Return the (x, y) coordinate for the center point of the cell that contains the specified text.  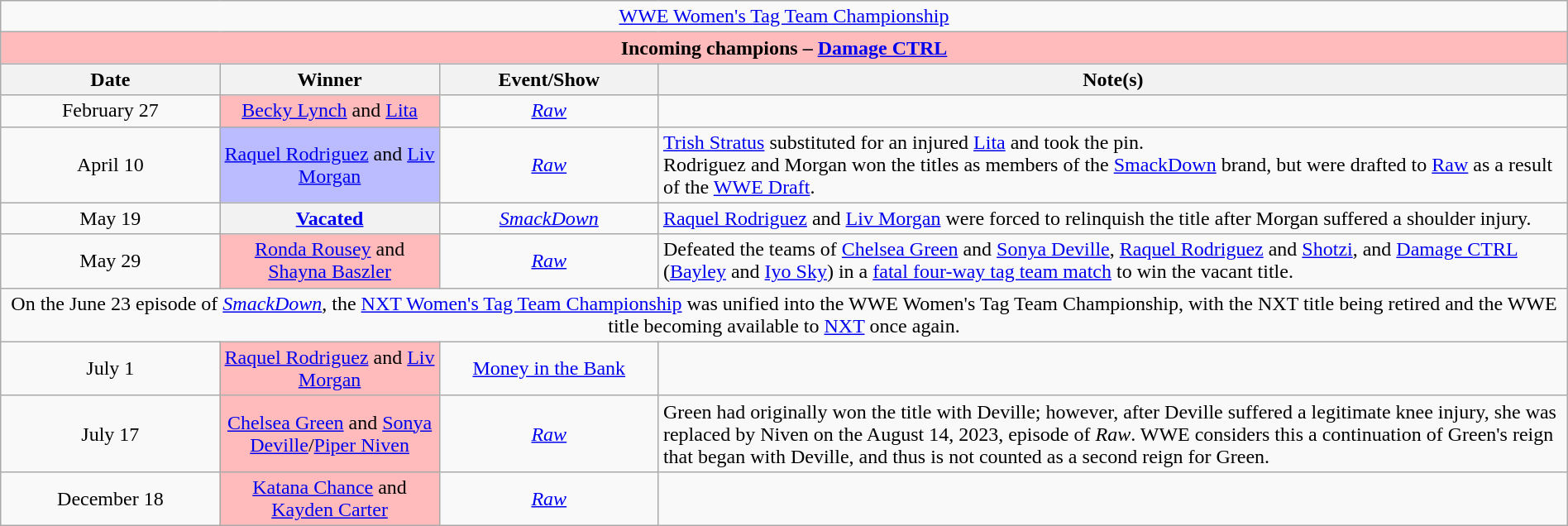
Money in the Bank (549, 369)
Date (111, 79)
Incoming champions – Damage CTRL (784, 48)
WWE Women's Tag Team Championship (784, 17)
December 18 (111, 498)
April 10 (111, 165)
Katana Chance and Kayden Carter (329, 498)
July 1 (111, 369)
Becky Lynch and Lita (329, 111)
July 17 (111, 433)
SmackDown (549, 218)
Ronda Rousey and Shayna Baszler (329, 261)
Raquel Rodriguez and Liv Morgan were forced to relinquish the title after Morgan suffered a shoulder injury. (1113, 218)
May 19 (111, 218)
February 27 (111, 111)
Vacated (329, 218)
Winner (329, 79)
Note(s) (1113, 79)
Chelsea Green and Sonya Deville/Piper Niven (329, 433)
May 29 (111, 261)
Event/Show (549, 79)
